Provide the [X, Y] coordinate of the cell's center where the given text is located.  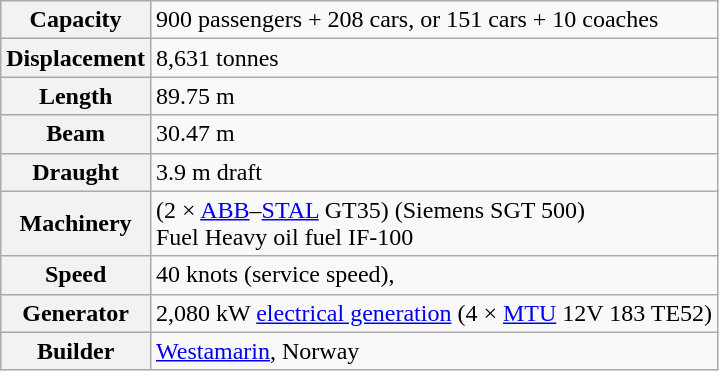
8,631 tonnes [434, 58]
(2 × ABB–STAL GT35) (Siemens SGT 500)Fuel Heavy oil fuel IF-100 [434, 224]
Capacity [76, 20]
Length [76, 96]
900 passengers + 208 cars, or 151 cars + 10 coaches [434, 20]
Machinery [76, 224]
89.75 m [434, 96]
30.47 m [434, 134]
2,080 kW electrical generation (4 × MTU 12V 183 TE52) [434, 313]
Speed [76, 275]
Displacement [76, 58]
Builder [76, 351]
Generator [76, 313]
Beam [76, 134]
40 knots (service speed), [434, 275]
3.9 m draft [434, 172]
Westamarin, Norway [434, 351]
Draught [76, 172]
